For the text-containing cell, return its midpoint in (X, Y) coordinate format. 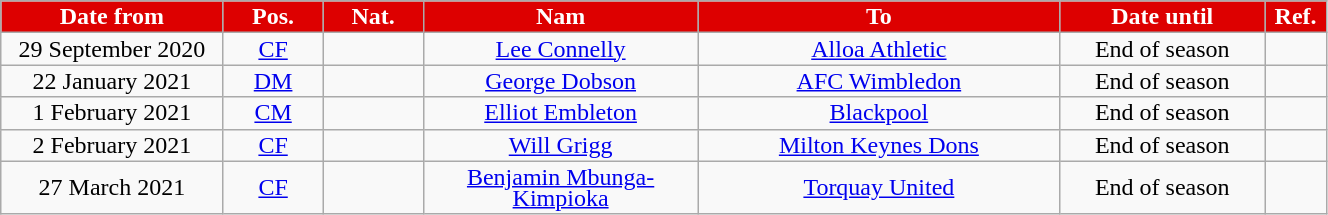
Milton Keynes Dons (879, 145)
Nat. (373, 17)
Elliot Embleton (560, 113)
Will Grigg (560, 145)
Torquay United (879, 188)
Lee Connelly (560, 49)
AFC Wimbledon (879, 81)
Pos. (273, 17)
Ref. (1296, 17)
George Dobson (560, 81)
27 March 2021 (112, 188)
1 February 2021 (112, 113)
2 February 2021 (112, 145)
Date until (1162, 17)
29 September 2020 (112, 49)
CM (273, 113)
Blackpool (879, 113)
Nam (560, 17)
DM (273, 81)
Alloa Athletic (879, 49)
Date from (112, 17)
22 January 2021 (112, 81)
Benjamin Mbunga-Kimpioka (560, 188)
To (879, 17)
